Output the [x, y] coordinate of the center of the cell containing the given text.  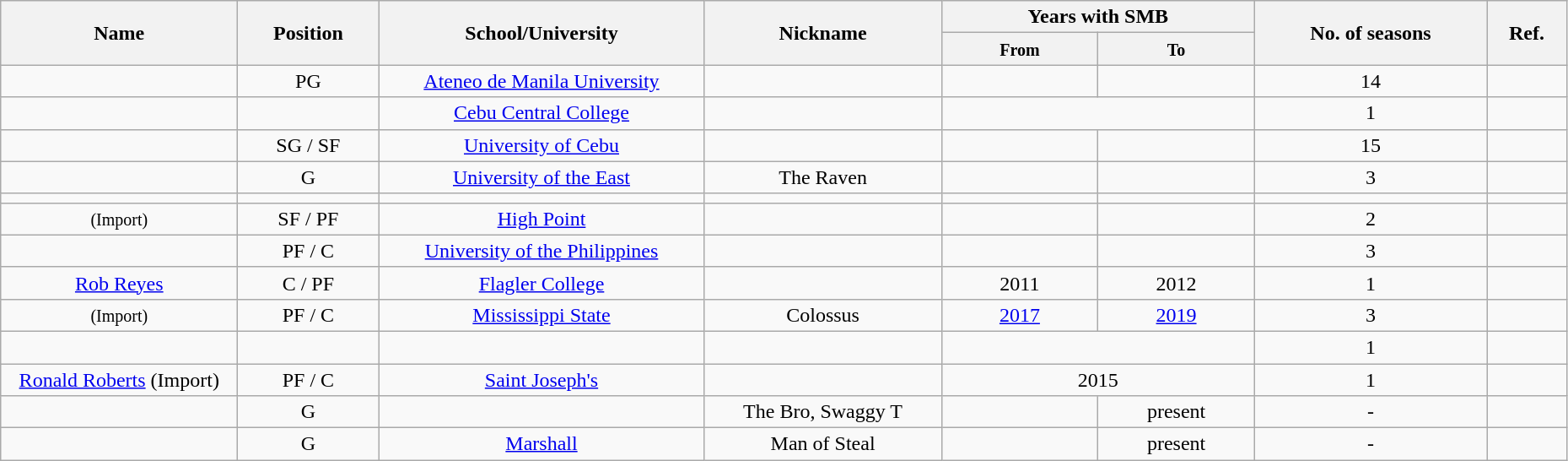
Mississippi State [542, 315]
Position [309, 33]
Ref. [1527, 33]
Ateneo de Manila University [542, 81]
University of the Philippines [542, 251]
From [1020, 49]
Cebu Central College [542, 113]
To [1177, 49]
School/University [542, 33]
15 [1370, 145]
University of the East [542, 177]
14 [1370, 81]
2011 [1020, 283]
Rob Reyes [120, 283]
PG [309, 81]
High Point [542, 219]
SF / PF [309, 219]
Flagler College [542, 283]
C / PF [309, 283]
2015 [1098, 379]
2012 [1177, 283]
SG / SF [309, 145]
The Raven [823, 177]
The Bro, Swaggy T [823, 412]
Colossus [823, 315]
Saint Joseph's [542, 379]
Years with SMB [1098, 17]
2 [1370, 219]
Name [120, 33]
Man of Steal [823, 444]
2019 [1177, 315]
Ronald Roberts (Import) [120, 379]
2017 [1020, 315]
Marshall [542, 444]
University of Cebu [542, 145]
Nickname [823, 33]
No. of seasons [1370, 33]
